Determine the [X, Y] coordinate at the center of the cell enclosing the given text.  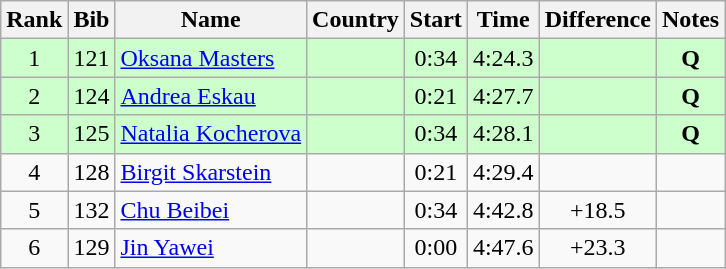
4:42.8 [503, 210]
Natalia Kocherova [211, 134]
Oksana Masters [211, 58]
1 [34, 58]
4:28.1 [503, 134]
+18.5 [598, 210]
Country [356, 20]
3 [34, 134]
4 [34, 172]
+23.3 [598, 248]
Andrea Eskau [211, 96]
0:00 [436, 248]
124 [92, 96]
132 [92, 210]
4:27.7 [503, 96]
129 [92, 248]
2 [34, 96]
Name [211, 20]
4:47.6 [503, 248]
4:29.4 [503, 172]
Difference [598, 20]
Bib [92, 20]
Jin Yawei [211, 248]
Start [436, 20]
Time [503, 20]
6 [34, 248]
5 [34, 210]
4:24.3 [503, 58]
Notes [690, 20]
121 [92, 58]
Birgit Skarstein [211, 172]
Rank [34, 20]
Chu Beibei [211, 210]
128 [92, 172]
125 [92, 134]
